Capture the cell that displays the provided text and extract its (X, Y) central coordinate. 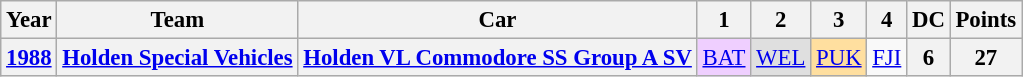
Holden VL Commodore SS Group A SV (498, 58)
DC (929, 20)
1988 (29, 58)
WEL (781, 58)
3 (839, 20)
PUK (839, 58)
Car (498, 20)
2 (781, 20)
1 (724, 20)
FJI (887, 58)
Holden Special Vehicles (178, 58)
BAT (724, 58)
27 (986, 58)
6 (929, 58)
Points (986, 20)
4 (887, 20)
Team (178, 20)
Year (29, 20)
